Locate the cell with the specified text and output its [x, y] center coordinate. 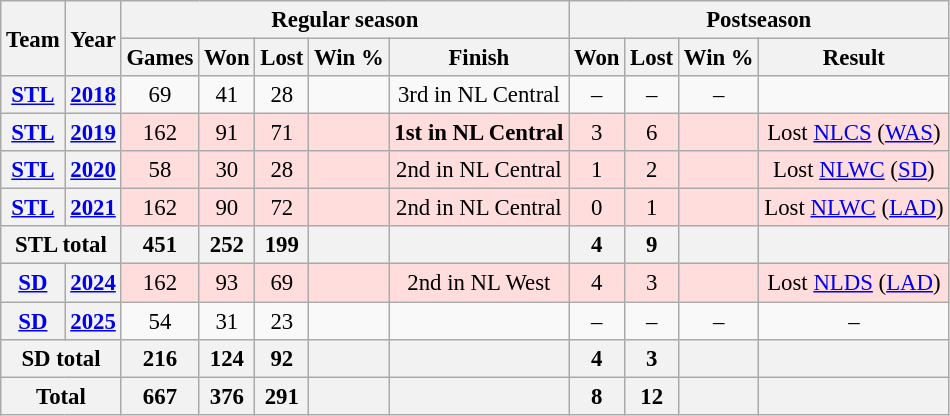
Games [160, 58]
451 [160, 245]
124 [227, 358]
2018 [93, 95]
2021 [93, 208]
252 [227, 245]
667 [160, 396]
58 [160, 170]
1st in NL Central [479, 133]
8 [597, 396]
Year [93, 38]
2nd in NL West [479, 283]
STL total [61, 245]
Team [33, 38]
291 [282, 396]
Result [854, 58]
71 [282, 133]
2 [652, 170]
216 [160, 358]
Postseason [759, 20]
30 [227, 170]
Lost NLCS (WAS) [854, 133]
Lost NLDS (LAD) [854, 283]
72 [282, 208]
Total [61, 396]
2025 [93, 321]
93 [227, 283]
41 [227, 95]
12 [652, 396]
9 [652, 245]
2020 [93, 170]
SD total [61, 358]
2024 [93, 283]
92 [282, 358]
23 [282, 321]
Regular season [345, 20]
2019 [93, 133]
376 [227, 396]
Lost NLWC (LAD) [854, 208]
31 [227, 321]
0 [597, 208]
54 [160, 321]
199 [282, 245]
91 [227, 133]
Lost NLWC (SD) [854, 170]
6 [652, 133]
Finish [479, 58]
3rd in NL Central [479, 95]
90 [227, 208]
